For the text-containing cell, return its midpoint in (x, y) coordinate format. 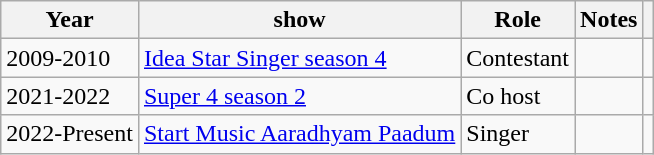
Super 4 season 2 (299, 96)
show (299, 20)
2022-Present (70, 134)
Singer (518, 134)
Role (518, 20)
2009-2010 (70, 58)
2021-2022 (70, 96)
Co host (518, 96)
Start Music Aaradhyam Paadum (299, 134)
Idea Star Singer season 4 (299, 58)
Contestant (518, 58)
Year (70, 20)
Notes (609, 20)
